Identify which cell holds the provided text, then report its [x, y] central coordinate. 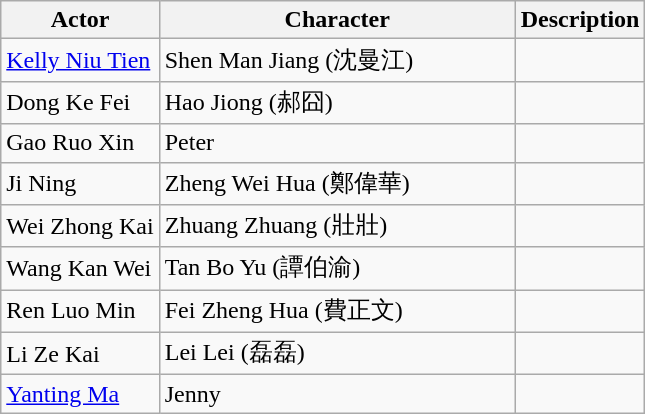
Gao Ruo Xin [80, 143]
Yanting Ma [80, 394]
Actor [80, 20]
Ren Luo Min [80, 312]
Dong Ke Fei [80, 102]
Ji Ning [80, 184]
Kelly Niu Tien [80, 60]
Tan Bo Yu (譚伯渝) [337, 268]
Zhuang Zhuang (壯壯) [337, 226]
Description [580, 20]
Zheng Wei Hua (鄭偉華) [337, 184]
Shen Man Jiang (沈曼江) [337, 60]
Peter [337, 143]
Wei Zhong Kai [80, 226]
Jenny [337, 394]
Hao Jiong (郝囧) [337, 102]
Fei Zheng Hua (費正文) [337, 312]
Lei Lei (磊磊) [337, 354]
Character [337, 20]
Li Ze Kai [80, 354]
Wang Kan Wei [80, 268]
